Locate the cell with the specified text and output its (X, Y) center coordinate. 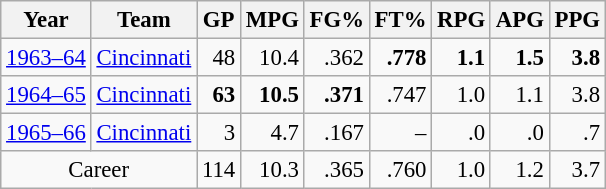
.371 (336, 95)
.362 (336, 58)
.7 (577, 133)
3 (219, 133)
10.5 (273, 95)
10.3 (273, 170)
GP (219, 20)
RPG (462, 20)
63 (219, 95)
.167 (336, 133)
1964–65 (46, 95)
FT% (400, 20)
1965–66 (46, 133)
1.2 (520, 170)
PPG (577, 20)
3.7 (577, 170)
MPG (273, 20)
.778 (400, 58)
Team (144, 20)
4.7 (273, 133)
48 (219, 58)
10.4 (273, 58)
Career (99, 170)
114 (219, 170)
1963–64 (46, 58)
– (400, 133)
.747 (400, 95)
APG (520, 20)
.760 (400, 170)
Year (46, 20)
1.5 (520, 58)
.365 (336, 170)
FG% (336, 20)
